Find where the given text appears and provide that cell's center as (x, y) coordinate. 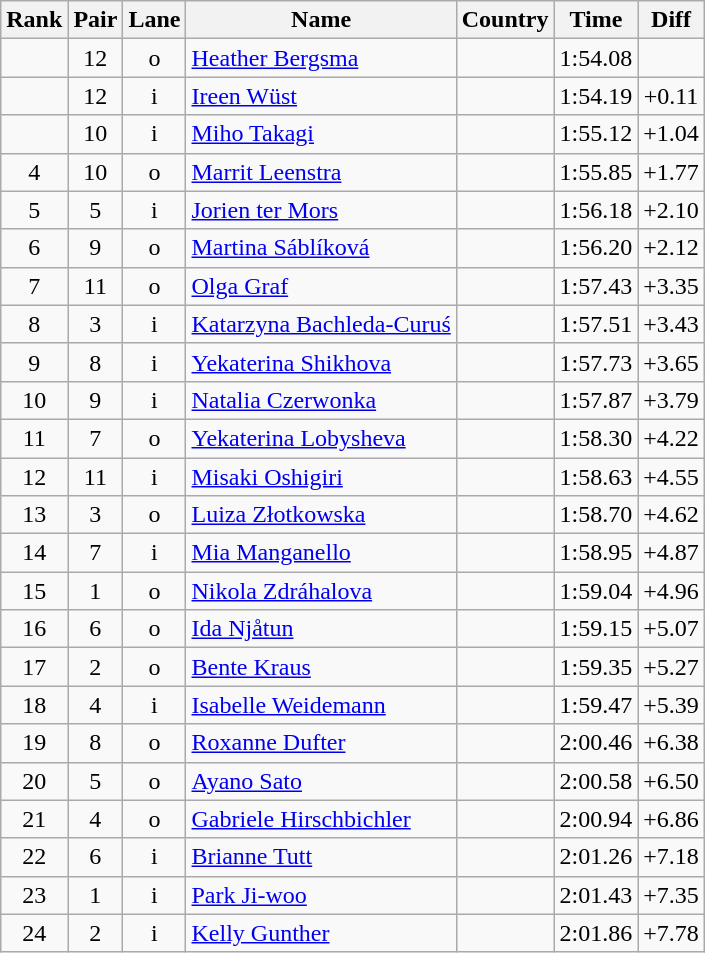
1:59.47 (596, 705)
Name (321, 20)
20 (34, 781)
+1.04 (672, 134)
+1.77 (672, 172)
1:56.18 (596, 210)
15 (34, 591)
Lane (154, 20)
Heather Bergsma (321, 58)
Mia Manganello (321, 553)
1:57.73 (596, 362)
+5.27 (672, 667)
Luiza Złotkowska (321, 515)
2:00.58 (596, 781)
+6.50 (672, 781)
Nikola Zdráhalova (321, 591)
Yekaterina Lobysheva (321, 438)
1:58.95 (596, 553)
21 (34, 819)
+5.07 (672, 629)
+4.22 (672, 438)
Ayano Sato (321, 781)
1:59.15 (596, 629)
1:57.87 (596, 400)
Ireen Wüst (321, 96)
Isabelle Weidemann (321, 705)
Diff (672, 20)
Natalia Czerwonka (321, 400)
Misaki Oshigiri (321, 477)
Miho Takagi (321, 134)
+3.65 (672, 362)
+4.62 (672, 515)
+0.11 (672, 96)
1:58.70 (596, 515)
16 (34, 629)
Gabriele Hirschbichler (321, 819)
Ida Njåtun (321, 629)
1:58.30 (596, 438)
13 (34, 515)
+3.79 (672, 400)
2:01.43 (596, 895)
18 (34, 705)
Brianne Tutt (321, 857)
+4.87 (672, 553)
2:00.46 (596, 743)
1:55.12 (596, 134)
+2.10 (672, 210)
+2.12 (672, 248)
1:58.63 (596, 477)
2:01.26 (596, 857)
+7.18 (672, 857)
+6.86 (672, 819)
23 (34, 895)
24 (34, 933)
2:00.94 (596, 819)
19 (34, 743)
+7.35 (672, 895)
1:57.43 (596, 286)
Jorien ter Mors (321, 210)
17 (34, 667)
Marrit Leenstra (321, 172)
Bente Kraus (321, 667)
Rank (34, 20)
Katarzyna Bachleda-Curuś (321, 324)
Country (505, 20)
Pair (96, 20)
22 (34, 857)
1:59.35 (596, 667)
1:57.51 (596, 324)
Olga Graf (321, 286)
Kelly Gunther (321, 933)
1:54.08 (596, 58)
Park Ji-woo (321, 895)
Time (596, 20)
1:55.85 (596, 172)
+3.35 (672, 286)
+4.96 (672, 591)
2:01.86 (596, 933)
Roxanne Dufter (321, 743)
+7.78 (672, 933)
+6.38 (672, 743)
+4.55 (672, 477)
+3.43 (672, 324)
14 (34, 553)
+5.39 (672, 705)
Martina Sáblíková (321, 248)
1:56.20 (596, 248)
1:59.04 (596, 591)
1:54.19 (596, 96)
Yekaterina Shikhova (321, 362)
